From the cell containing the given text, extract its center point as (X, Y) coordinate. 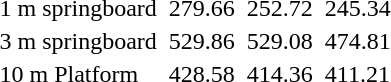
529.86 (202, 41)
529.08 (280, 41)
